Identify which cell holds the provided text, then report its [x, y] central coordinate. 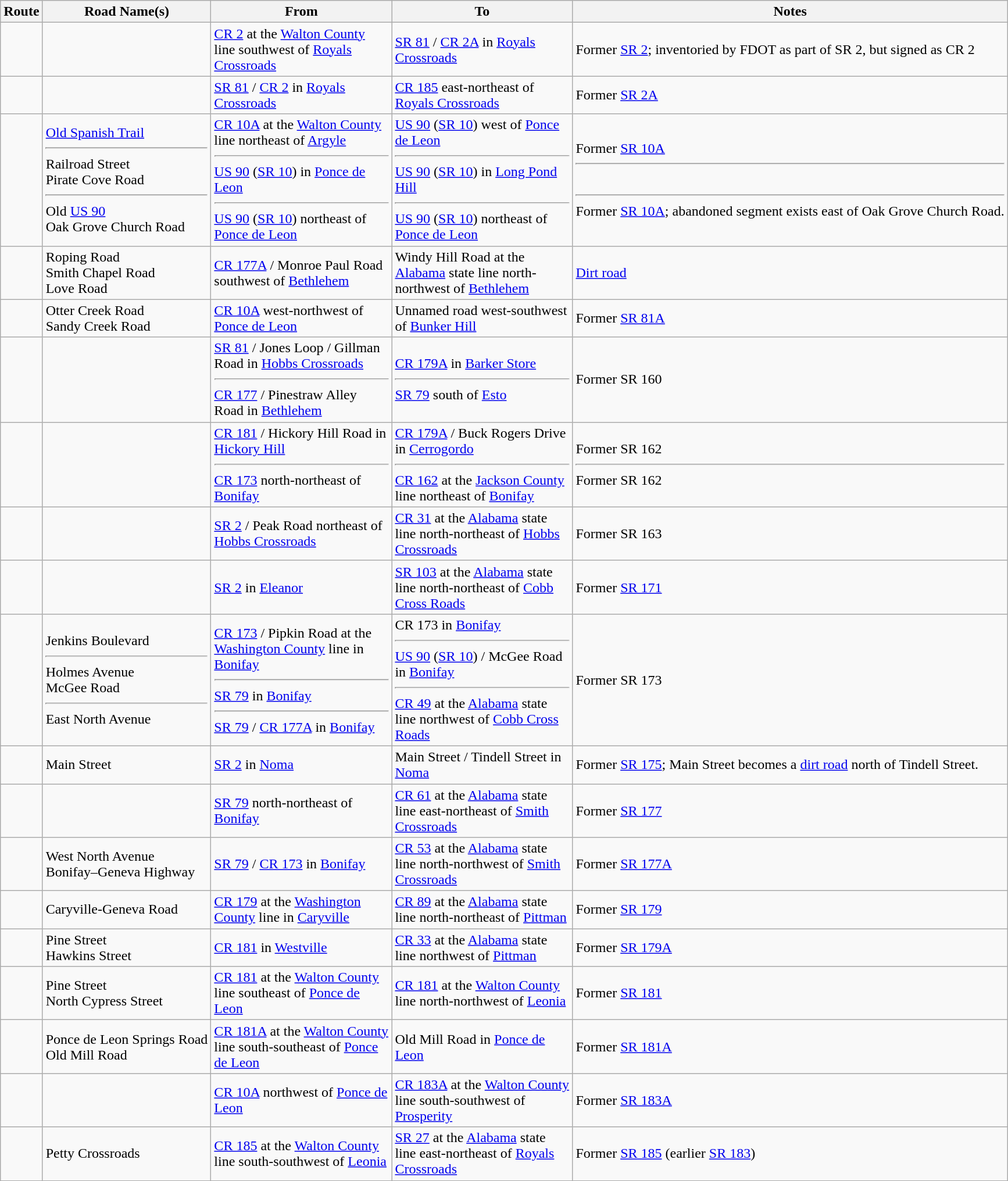
SR 2 / Peak Road northeast of Hobbs Crossroads [301, 534]
Pine StreetHawkins Street [127, 947]
Former SR 2; inventoried by FDOT as part of SR 2, but signed as CR 2 [790, 49]
Former SR 10AFormer SR 10A; abandoned segment exists east of Oak Grove Church Road. [790, 180]
US 90 (SR 10) west of Ponce de LeonUS 90 (SR 10) in Long Pond HillUS 90 (SR 10) northeast of Ponce de Leon [482, 180]
CR 179A / Buck Rogers Drive in CerrogordoCR 162 at the Jackson County line northeast of Bonifay [482, 464]
CR 10A at the Walton County line northeast of ArgyleUS 90 (SR 10) in Ponce de LeonUS 90 (SR 10) northeast of Ponce de Leon [301, 180]
Main Street / Tindell Street in Noma [482, 765]
Former SR 179 [790, 910]
CR 53 at the Alabama state line north-northwest of Smith Crossroads [482, 864]
West North AvenueBonifay–Geneva Highway [127, 864]
Former SR 175; Main Street becomes a dirt road north of Tindell Street. [790, 765]
SR 2 in Noma [301, 765]
To [482, 12]
Dirt road [790, 273]
CR 185 east-northeast of Royals Crossroads [482, 95]
CR 179 at the Washington County line in Caryville [301, 910]
Ponce de Leon Springs RoadOld Mill Road [127, 1047]
Former SR 183A [790, 1100]
Former SR 181 [790, 993]
Former SR 185 (earlier SR 183) [790, 1154]
Former SR 2A [790, 95]
CR 2 at the Walton County line southwest of Royals Crossroads [301, 49]
SR 81 / CR 2A in Royals Crossroads [482, 49]
CR 10A northwest of Ponce de Leon [301, 1100]
CR 185 at the Walton County line south-southwest of Leonia [301, 1154]
Former SR 177A [790, 864]
CR 181 / Hickory Hill Road in Hickory HillCR 173 north-northeast of Bonifay [301, 464]
Unnamed road west-southwest of Bunker Hill [482, 318]
Road Name(s) [127, 12]
SR 81 / Jones Loop / Gillman Road in Hobbs CrossroadsCR 177 / Pinestraw Alley Road in Bethlehem [301, 380]
Roping RoadSmith Chapel RoadLove Road [127, 273]
Main Street [127, 765]
CR 179A in Barker StoreSR 79 south of Esto [482, 380]
SR 2 in Eleanor [301, 587]
Caryville-Geneva Road [127, 910]
Old Mill Road in Ponce de Leon [482, 1047]
CR 173 / Pipkin Road at the Washington County line in BonifaySR 79 in BonifaySR 79 / CR 177A in Bonifay [301, 680]
CR 181A at the Walton County line south-southeast of Ponce de Leon [301, 1047]
CR 177A / Monroe Paul Road southwest of Bethlehem [301, 273]
CR 31 at the Alabama state line north-northeast of Hobbs Crossroads [482, 534]
Former SR 179A [790, 947]
SR 79 / CR 173 in Bonifay [301, 864]
SR 79 north-northeast of Bonifay [301, 810]
Jenkins BoulevardHolmes AvenueMcGee RoadEast North Avenue [127, 680]
Notes [790, 12]
CR 89 at the Alabama state line north-northeast of Pittman [482, 910]
Otter Creek RoadSandy Creek Road [127, 318]
CR 181 at the Walton County line southeast of Ponce de Leon [301, 993]
Former SR 81A [790, 318]
CR 61 at the Alabama state line east-northeast of Smith Crossroads [482, 810]
Former SR 171 [790, 587]
From [301, 12]
SR 27 at the Alabama state line east-northeast of Royals Crossroads [482, 1154]
CR 181 in Westville [301, 947]
Former SR 160 [790, 380]
CR 183A at the Walton County line south-southwest of Prosperity [482, 1100]
Former SR 163 [790, 534]
SR 103 at the Alabama state line north-northeast of Cobb Cross Roads [482, 587]
Pine StreetNorth Cypress Street [127, 993]
CR 181 at the Walton County line north-northwest of Leonia [482, 993]
Old Spanish TrailRailroad StreetPirate Cove RoadOld US 90Oak Grove Church Road [127, 180]
SR 81 / CR 2 in Royals Crossroads [301, 95]
Former SR 162Former SR 162 [790, 464]
CR 10A west-northwest of Ponce de Leon [301, 318]
Former SR 173 [790, 680]
CR 173 in BonifayUS 90 (SR 10) / McGee Road in BonifayCR 49 at the Alabama state line northwest of Cobb Cross Roads [482, 680]
Petty Crossroads [127, 1154]
Route [22, 12]
Former SR 181A [790, 1047]
CR 33 at the Alabama state line northwest of Pittman [482, 947]
Former SR 177 [790, 810]
Windy Hill Road at the Alabama state line north-northwest of Bethlehem [482, 273]
